For the text-containing cell, return its midpoint in (x, y) coordinate format. 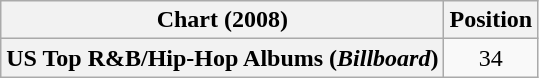
Chart (2008) (222, 20)
US Top R&B/Hip-Hop Albums (Billboard) (222, 58)
Position (491, 20)
34 (491, 58)
